Identify which cell holds the provided text, then report its [x, y] central coordinate. 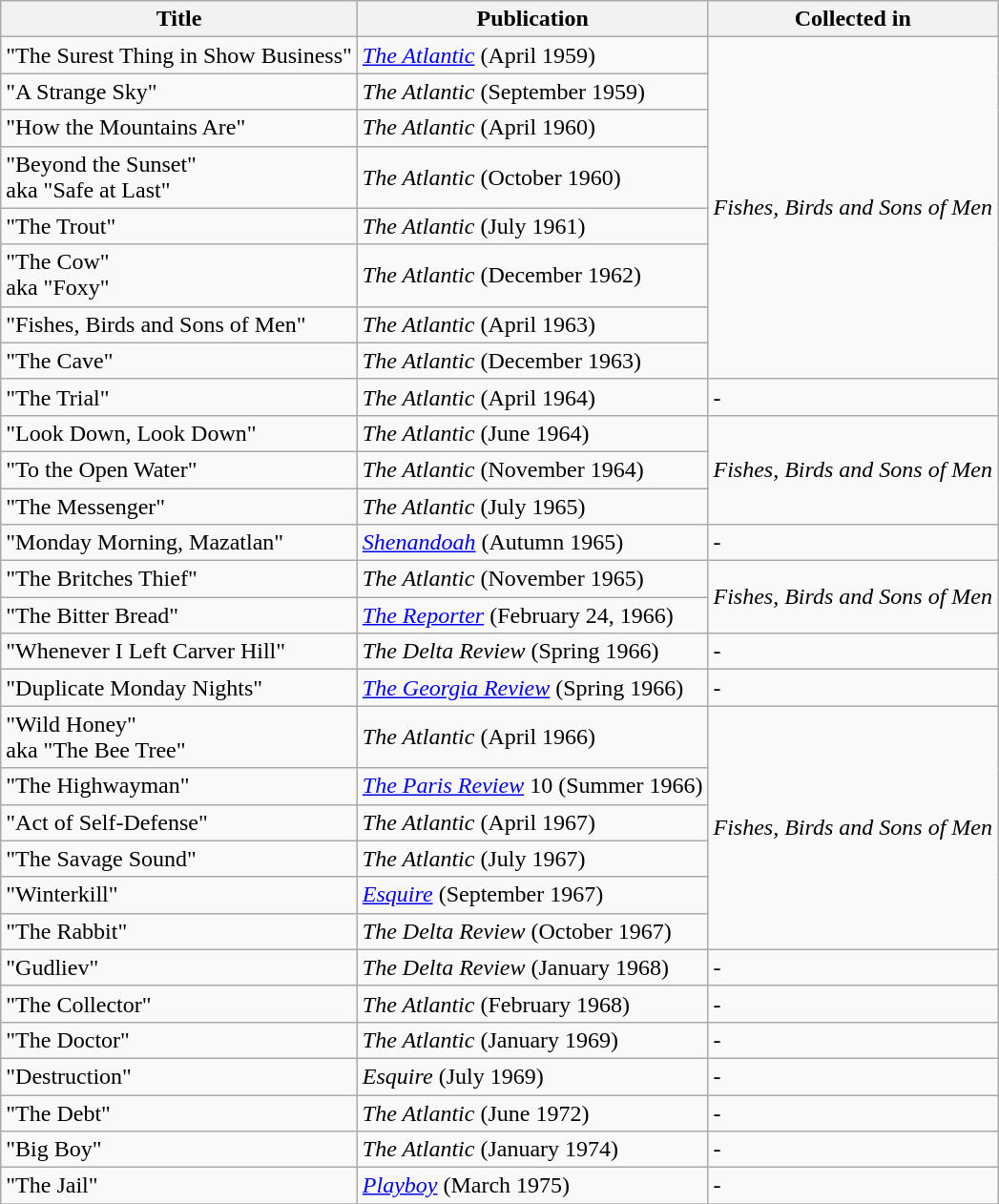
"The Cow"aka "Foxy" [179, 275]
The Atlantic (April 1959) [532, 55]
The Atlantic (December 1963) [532, 361]
The Atlantic (July 1965) [532, 507]
The Atlantic (November 1965) [532, 579]
"Big Boy" [179, 1150]
The Georgia Review (Spring 1966) [532, 688]
The Atlantic (April 1966) [532, 737]
The Atlantic (January 1969) [532, 1040]
The Atlantic (April 1967) [532, 822]
"The Collector" [179, 1004]
"The Trial" [179, 397]
"Gudliev" [179, 967]
The Atlantic (September 1959) [532, 92]
The Atlantic (April 1960) [532, 128]
The Atlantic (October 1960) [532, 177]
"Monday Morning, Mazatlan" [179, 543]
"A Strange Sky" [179, 92]
Esquire (September 1967) [532, 895]
"The Jail" [179, 1186]
"The Bitter Bread" [179, 615]
Collected in [853, 19]
"Look Down, Look Down" [179, 433]
"Winterkill" [179, 895]
"To the Open Water" [179, 469]
The Paris Review 10 (Summer 1966) [532, 786]
"The Cave" [179, 361]
The Atlantic (February 1968) [532, 1004]
The Atlantic (December 1962) [532, 275]
The Atlantic (June 1972) [532, 1113]
"Beyond the Sunset"aka "Safe at Last" [179, 177]
Publication [532, 19]
The Atlantic (April 1964) [532, 397]
Playboy (March 1975) [532, 1186]
"The Trout" [179, 226]
"How the Mountains Are" [179, 128]
"The Savage Sound" [179, 859]
"Wild Honey"aka "The Bee Tree" [179, 737]
"The Surest Thing in Show Business" [179, 55]
"Fishes, Birds and Sons of Men" [179, 324]
"The Rabbit" [179, 931]
The Delta Review (January 1968) [532, 967]
Esquire (July 1969) [532, 1076]
The Delta Review (Spring 1966) [532, 652]
"The Messenger" [179, 507]
"Act of Self-Defense" [179, 822]
The Delta Review (October 1967) [532, 931]
The Atlantic (April 1963) [532, 324]
The Atlantic (July 1961) [532, 226]
"The Debt" [179, 1113]
Title [179, 19]
The Reporter (February 24, 1966) [532, 615]
The Atlantic (June 1964) [532, 433]
"The Doctor" [179, 1040]
Shenandoah (Autumn 1965) [532, 543]
The Atlantic (January 1974) [532, 1150]
"The Highwayman" [179, 786]
"Whenever I Left Carver Hill" [179, 652]
"The Britches Thief" [179, 579]
"Duplicate Monday Nights" [179, 688]
The Atlantic (July 1967) [532, 859]
"Destruction" [179, 1076]
The Atlantic (November 1964) [532, 469]
